Detect which cell encompasses the target text, then output its [X, Y] center coordinate. 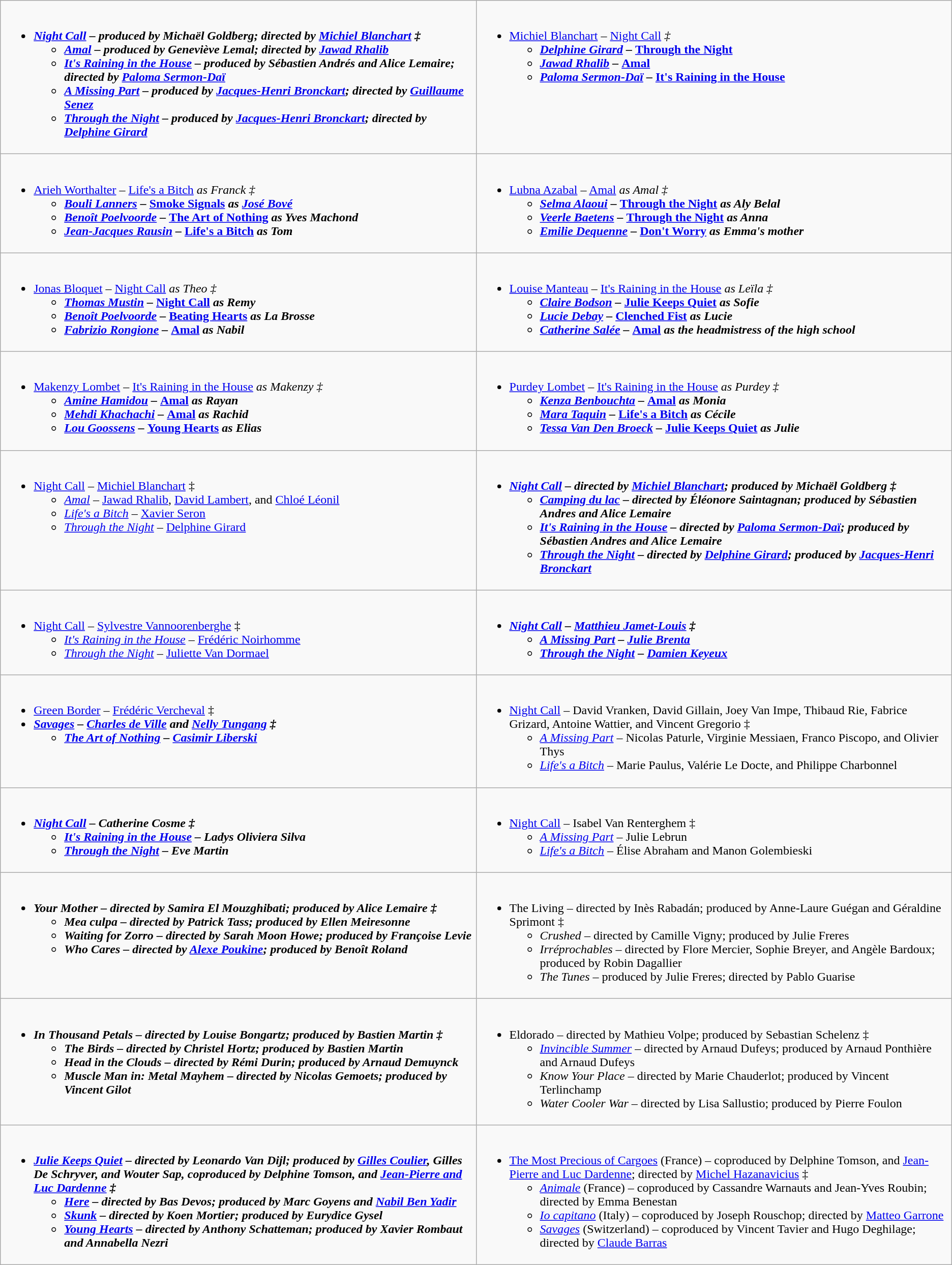
Green Border – Frédéric Vercheval ‡Savages – Charles de Ville and Nelly Tungang ‡The Art of Nothing – Casimir Liberski [238, 731]
Night Call – Matthieu Jamet-Louis ‡A Missing Part – Julie BrentaThrough the Night – Damien Keyeux [714, 633]
Night Call – Michiel Blanchart ‡Amal – Jawad Rhalib, David Lambert, and Chloé LéonilLife's a Bitch – Xavier SeronThrough the Night – Delphine Girard [238, 520]
Night Call – Catherine Cosme ‡It's Raining in the House – Ladys Oliviera SilvaThrough the Night – Eve Martin [238, 830]
Night Call – Isabel Van Renterghem ‡A Missing Part – Julie LebrunLife's a Bitch – Élise Abraham and Manon Golembieski [714, 830]
Night Call – Sylvestre Vannoorenberghe ‡It's Raining in the House – Frédéric NoirhommeThrough the Night – Juliette Van Dormael [238, 633]
Michiel Blanchart – Night Call ‡Delphine Girard – Through the NightJawad Rhalib – AmalPaloma Sermon-Daï – It's Raining in the House [714, 77]
